Provide the [x, y] coordinate of the cell's center where the given text is located.  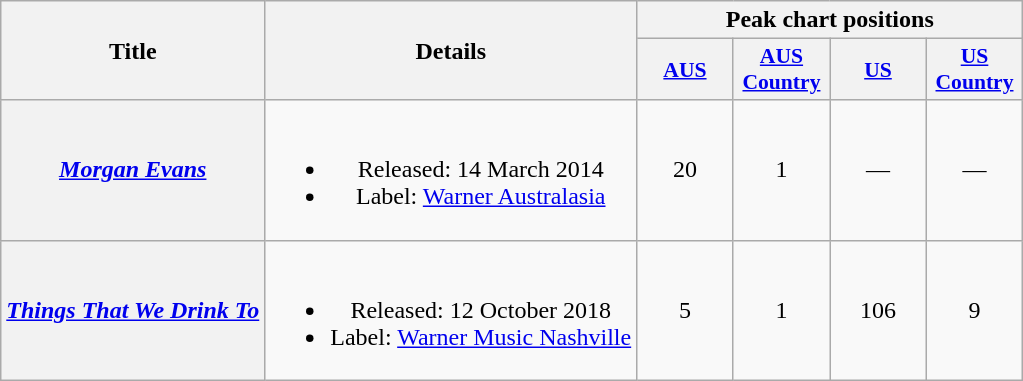
Things That We Drink To [133, 310]
9 [974, 310]
AUSCountry [782, 70]
Title [133, 50]
Peak chart positions [830, 20]
Details [451, 50]
AUS [686, 70]
20 [686, 170]
USCountry [974, 70]
5 [686, 310]
106 [878, 310]
US [878, 70]
Released: 14 March 2014Label: Warner Australasia [451, 170]
Released: 12 October 2018Label: Warner Music Nashville [451, 310]
Morgan Evans [133, 170]
